Return the (X, Y) coordinate for the center point of the cell that contains the specified text.  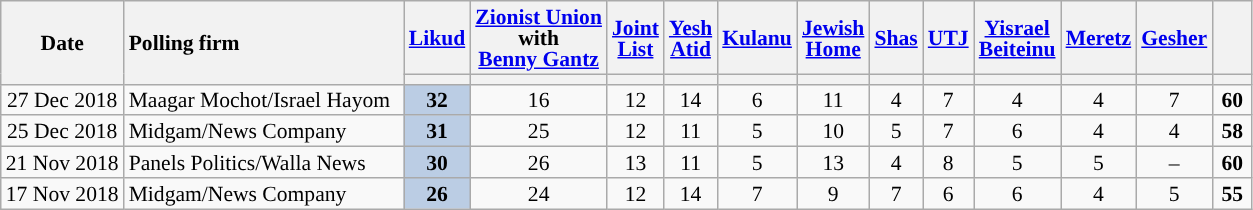
JewishHome (833, 38)
9 (833, 194)
Zionist UnionwithBenny Gantz (538, 38)
58 (1232, 132)
17 Nov 2018 (62, 194)
Maagar Mochot/Israel Hayom (264, 100)
Polling firm (264, 42)
YeshAtid (690, 38)
55 (1232, 194)
31 (438, 132)
10 (833, 132)
Panels Politics/Walla News (264, 162)
Likud (438, 38)
27 Dec 2018 (62, 100)
8 (948, 162)
Shas (896, 38)
Date (62, 42)
JointList (636, 38)
Gesher (1174, 38)
25 Dec 2018 (62, 132)
30 (438, 162)
16 (538, 100)
YisraelBeiteinu (1018, 38)
24 (538, 194)
25 (538, 132)
32 (438, 100)
Meretz (1099, 38)
21 Nov 2018 (62, 162)
– (1174, 162)
UTJ (948, 38)
Kulanu (757, 38)
